Scan for the cell matching the given text and deliver its (x, y) coordinate at center. 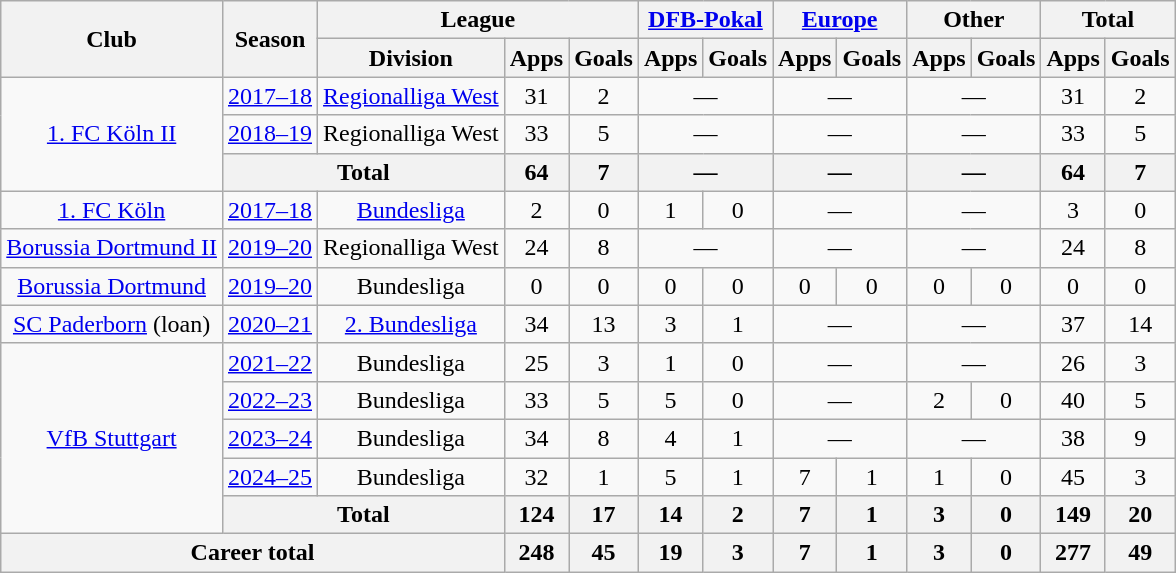
40 (1073, 400)
248 (536, 553)
DFB-Pokal (705, 20)
Division (412, 58)
1. FC Köln II (112, 134)
Borussia Dortmund (112, 286)
2018–19 (270, 134)
13 (604, 324)
25 (536, 362)
49 (1140, 553)
19 (670, 553)
4 (670, 438)
2021–22 (270, 362)
Europe (840, 20)
37 (1073, 324)
2023–24 (270, 438)
26 (1073, 362)
277 (1073, 553)
2024–25 (270, 477)
Club (112, 39)
20 (1140, 515)
Borussia Dortmund II (112, 248)
2022–23 (270, 400)
38 (1073, 438)
149 (1073, 515)
9 (1140, 438)
Season (270, 39)
32 (536, 477)
Career total (252, 553)
2020–21 (270, 324)
SC Paderborn (loan) (112, 324)
2. Bundesliga (412, 324)
124 (536, 515)
League (478, 20)
Other (974, 20)
1. FC Köln (112, 210)
VfB Stuttgart (112, 438)
17 (604, 515)
